Return the (X, Y) coordinate for the center point of the cell that contains the specified text.  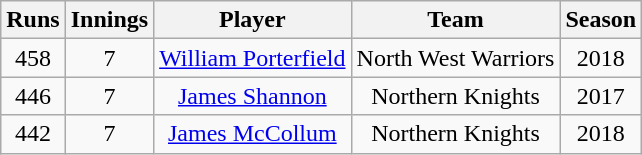
North West Warriors (456, 58)
Runs (33, 20)
2017 (601, 96)
Innings (109, 20)
458 (33, 58)
Season (601, 20)
William Porterfield (252, 58)
446 (33, 96)
Team (456, 20)
442 (33, 134)
James McCollum (252, 134)
Player (252, 20)
James Shannon (252, 96)
